Identify which cell holds the provided text, then report its [X, Y] central coordinate. 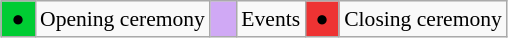
Closing ceremony [423, 19]
Events [270, 19]
Opening ceremony [122, 19]
